Pinpoint the cell where the given text exists, returning its (x, y) midpoint coordinate. 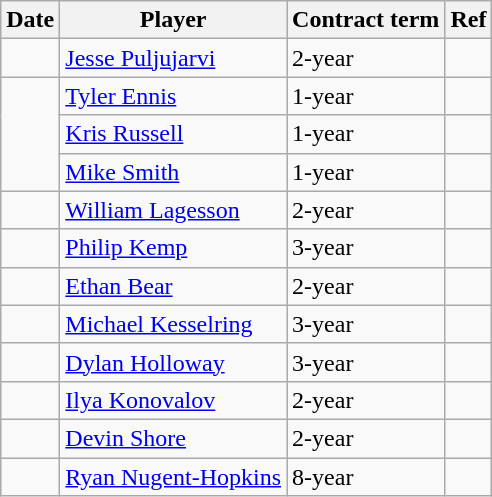
Jesse Puljujarvi (174, 58)
Kris Russell (174, 134)
Ref (468, 20)
Devin Shore (174, 438)
Date (30, 20)
Player (174, 20)
Mike Smith (174, 172)
Tyler Ennis (174, 96)
8-year (366, 477)
Ethan Bear (174, 286)
Ilya Konovalov (174, 400)
William Lagesson (174, 210)
Ryan Nugent-Hopkins (174, 477)
Dylan Holloway (174, 362)
Contract term (366, 20)
Philip Kemp (174, 248)
Michael Kesselring (174, 324)
